Pinpoint the cell where the given text exists, returning its [x, y] midpoint coordinate. 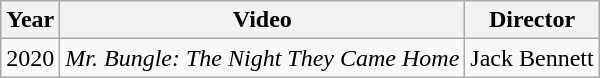
Director [532, 20]
Video [262, 20]
Mr. Bungle: The Night They Came Home [262, 58]
2020 [30, 58]
Jack Bennett [532, 58]
Year [30, 20]
